Capture the cell that displays the provided text and extract its (X, Y) central coordinate. 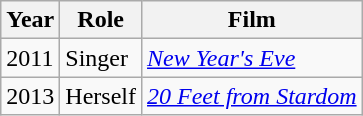
Herself (101, 96)
New Year's Eve (252, 58)
Singer (101, 58)
Role (101, 20)
Year (30, 20)
20 Feet from Stardom (252, 96)
Film (252, 20)
2011 (30, 58)
2013 (30, 96)
